For the text-containing cell, return its midpoint in [x, y] coordinate format. 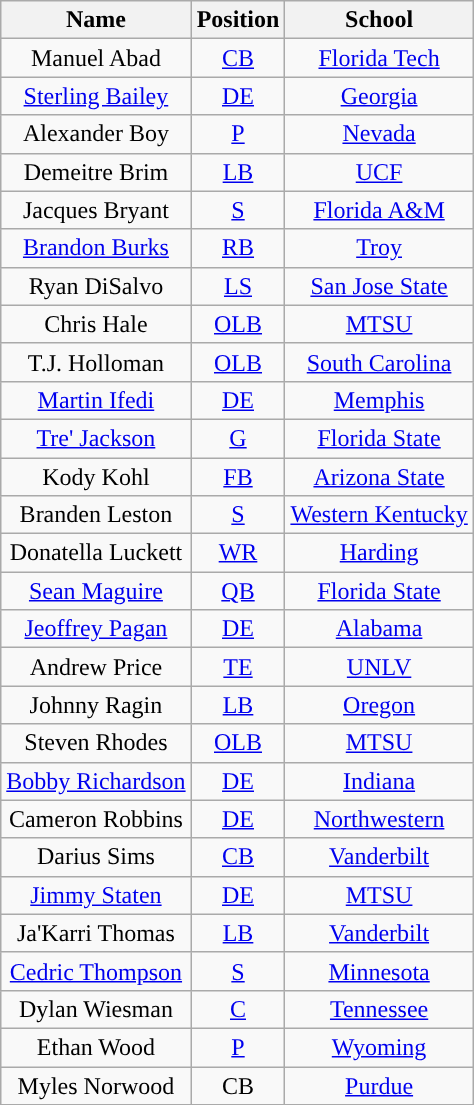
Kody Kohl [96, 477]
Western Kentucky [379, 515]
FB [238, 477]
Minnesota [379, 971]
Andrew Price [96, 667]
Donatella Luckett [96, 553]
Position [238, 20]
Troy [379, 248]
Demeitre Brim [96, 172]
Dylan Wiesman [96, 1009]
Darius Sims [96, 857]
UNLV [379, 667]
Georgia [379, 96]
Martin Ifedi [96, 400]
Cameron Robbins [96, 819]
Ryan DiSalvo [96, 286]
Jimmy Staten [96, 895]
San Jose State [379, 286]
LS [238, 286]
Tennessee [379, 1009]
Oregon [379, 705]
RB [238, 248]
Brandon Burks [96, 248]
Florida Tech [379, 58]
Purdue [379, 1085]
Steven Rhodes [96, 743]
G [238, 438]
Indiana [379, 781]
Name [96, 20]
Florida A&M [379, 210]
QB [238, 591]
Chris Hale [96, 324]
Harding [379, 553]
T.J. Holloman [96, 362]
Sterling Bailey [96, 96]
South Carolina [379, 362]
Alabama [379, 629]
Wyoming [379, 1047]
Ethan Wood [96, 1047]
Ja'Karri Thomas [96, 933]
Tre' Jackson [96, 438]
Arizona State [379, 477]
Sean Maguire [96, 591]
Branden Leston [96, 515]
Myles Norwood [96, 1085]
Manuel Abad [96, 58]
Bobby Richardson [96, 781]
Johnny Ragin [96, 705]
Memphis [379, 400]
WR [238, 553]
Nevada [379, 134]
Jacques Bryant [96, 210]
TE [238, 667]
C [238, 1009]
Northwestern [379, 819]
Alexander Boy [96, 134]
School [379, 20]
Jeoffrey Pagan [96, 629]
Cedric Thompson [96, 971]
UCF [379, 172]
